For the text-containing cell, return its midpoint in [X, Y] coordinate format. 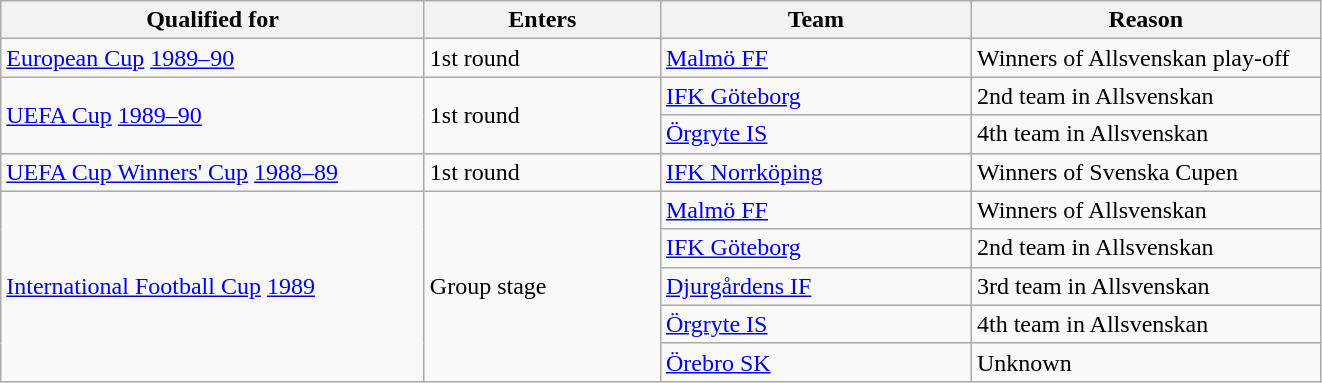
Unknown [1146, 362]
Winners of Allsvenskan play-off [1146, 58]
Qualified for [213, 20]
UEFA Cup Winners' Cup 1988–89 [213, 172]
Group stage [542, 286]
Örebro SK [816, 362]
European Cup 1989–90 [213, 58]
Team [816, 20]
3rd team in Allsvenskan [1146, 286]
Reason [1146, 20]
Winners of Svenska Cupen [1146, 172]
Winners of Allsvenskan [1146, 210]
Djurgårdens IF [816, 286]
Enters [542, 20]
IFK Norrköping [816, 172]
UEFA Cup 1989–90 [213, 115]
International Football Cup 1989 [213, 286]
